Determine the (x, y) coordinate at the center of the cell enclosing the given text.  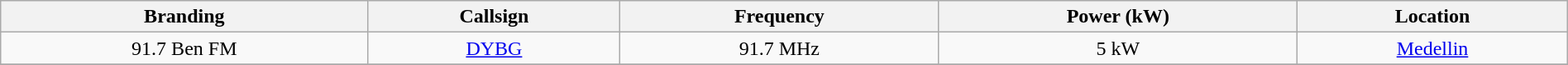
Location (1432, 17)
5 kW (1118, 48)
Power (kW) (1118, 17)
Medellin (1432, 48)
Frequency (779, 17)
DYBG (495, 48)
91.7 Ben FM (184, 48)
Branding (184, 17)
Callsign (495, 17)
91.7 MHz (779, 48)
